Identify which cell holds the provided text, then report its (X, Y) central coordinate. 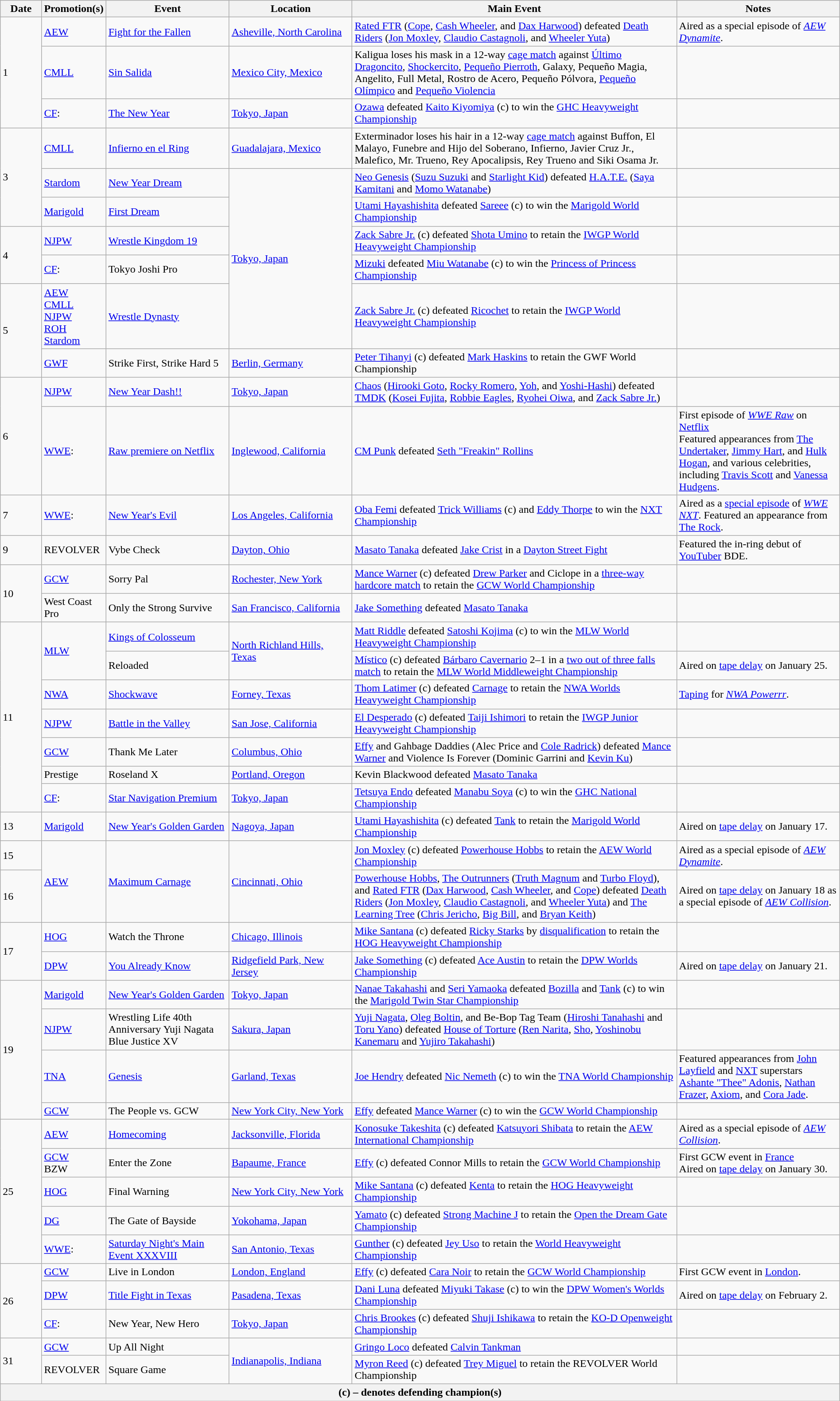
Aired on tape delay on January 21. (758, 965)
26 (21, 1301)
Forney, Texas (291, 694)
Yokohama, Japan (291, 1221)
Main Event (514, 9)
You Already Know (167, 965)
Tokyo Joshi Pro (167, 269)
The People vs. GCW (167, 1111)
Jake Something defeated Masato Tanaka (514, 608)
Garland, Texas (291, 1076)
Gunther (c) defeated Jey Uso to retain the World Heavyweight Championship (514, 1249)
Ridgefield Park, New Jersey (291, 965)
Chaos (Hirooki Goto, Rocky Romero, Yoh, and Yoshi-Hashi) defeated TMDK (Kosei Fujita, Robbie Eagles, Ryohei Oiwa, and Zack Sabre Jr.) (514, 392)
Utami Hayashishita (c) defeated Tank to retain the Marigold World Championship (514, 826)
Date (21, 9)
Strike First, Strike Hard 5 (167, 363)
Kevin Blackwood defeated Masato Tanaka (514, 775)
GCWBZW (74, 1163)
Effy (c) defeated Connor Mills to retain the GCW World Championship (514, 1163)
Kings of Colosseum (167, 636)
Stardom (74, 183)
New Year Dream (167, 183)
Thank Me Later (167, 752)
NWA (74, 694)
Gringo Loco defeated Calvin Tankman (514, 1346)
London, England (291, 1272)
Pasadena, Texas (291, 1295)
Mance Warner (c) defeated Drew Parker and Ciclope in a three-way hardcore match to retain the GCW World Championship (514, 579)
Mizuki defeated Miu Watanabe (c) to win the Princess of Princess Championship (514, 269)
Sorry Pal (167, 579)
11 (21, 717)
4 (21, 255)
San Francisco, California (291, 608)
Jon Moxley (c) defeated Powerhouse Hobbs to retain the AEW World Championship (514, 855)
Infierno en el Ring (167, 148)
Joe Hendry defeated Nic Nemeth (c) to win the TNA World Championship (514, 1076)
Zack Sabre Jr. (c) defeated Ricochet to retain the IWGP World Heavyweight Championship (514, 316)
Title Fight in Texas (167, 1295)
Prestige (74, 775)
Jake Something (c) defeated Ace Austin to retain the DPW Worlds Championship (514, 965)
3 (21, 177)
Cincinnati, Ohio (291, 882)
Neo Genesis (Suzu Suzuki and Starlight Kid) defeated H.A.T.E. (Saya Kamitani and Momo Watanabe) (514, 183)
Columbus, Ohio (291, 752)
Chris Brookes (c) defeated Shuji Ishikawa to retain the KO-D Openweight Championship (514, 1323)
San Jose, California (291, 723)
Místico (c) defeated Bárbaro Cavernario 2–1 in a two out of three falls match to retain the MLW World Middleweight Championship (514, 666)
Aired as a special episode of AEW Collision. (758, 1134)
Effy defeated Mance Warner (c) to win the GCW World Championship (514, 1111)
Roseland X (167, 775)
Battle in the Valley (167, 723)
Oba Femi defeated Trick Williams (c) and Eddy Thorpe to win the NXT Championship (514, 515)
Mike Santana (c) defeated Ricky Starks by disqualification to retain the HOG Heavyweight Championship (514, 937)
13 (21, 826)
Yamato (c) defeated Strong Machine J to retain the Open the Dream Gate Championship (514, 1221)
Maximum Carnage (167, 882)
Square Game (167, 1370)
Utami Hayashishita defeated Sareee (c) to win the Marigold World Championship (514, 212)
Bapaume, France (291, 1163)
Final Warning (167, 1191)
Aired as a special episode of WWE NXT. Featured an appearance from The Rock. (758, 515)
First GCW event in London. (758, 1272)
17 (21, 951)
DG (74, 1221)
Promotion(s) (74, 9)
GWF (74, 363)
MLW (74, 651)
Featured appearances from John Layfield and NXT superstars Ashante "Thee" Adonis, Nathan Frazer, Axiom, and Cora Jade. (758, 1076)
San Antonio, Texas (291, 1249)
New Year Dash!! (167, 392)
Aired on tape delay on January 17. (758, 826)
Wrestling Life 40th Anniversary Yuji Nagata Blue Justice XV (167, 1030)
The New Year (167, 113)
Asheville, North Carolina (291, 32)
Aired on tape delay on February 2. (758, 1295)
Berlin, Germany (291, 363)
Effy (c) defeated Cara Noir to retain the GCW World Championship (514, 1272)
6 (21, 436)
Jacksonville, Florida (291, 1134)
Featured the in-ring debut of YouTuber BDE. (758, 550)
Shockwave (167, 694)
Mike Santana (c) defeated Kenta to retain the HOG Heavyweight Championship (514, 1191)
Wrestle Dynasty (167, 316)
Peter Tihanyi (c) defeated Mark Haskins to retain the GWF World Championship (514, 363)
CM Punk defeated Seth "Freakin" Rollins (514, 450)
Indianapolis, Indiana (291, 1361)
Sin Salida (167, 73)
5 (21, 331)
Vybe Check (167, 550)
First Dream (167, 212)
Dayton, Ohio (291, 550)
Enter the Zone (167, 1163)
Genesis (167, 1076)
Wrestle Kingdom 19 (167, 240)
Effy and Gahbage Daddies (Alec Price and Cole Radrick) defeated Mance Warner and Violence Is Forever (Dominic Garrini and Kevin Ku) (514, 752)
10 (21, 593)
Portland, Oregon (291, 775)
First GCW event in FranceAired on tape delay on January 30. (758, 1163)
31 (21, 1361)
19 (21, 1050)
Live in London (167, 1272)
Location (291, 9)
Nanae Takahashi and Seri Yamaoka defeated Bozilla and Tank (c) to win the Marigold Twin Star Championship (514, 995)
Konosuke Takeshita (c) defeated Katsuyori Shibata to retain the AEW International Championship (514, 1134)
(c) – denotes defending champion(s) (420, 1392)
Event (167, 9)
Myron Reed (c) defeated Trey Miguel to retain the REVOLVER World Championship (514, 1370)
Mexico City, Mexico (291, 73)
Aired on tape delay on January 18 as a special episode of AEW Collision. (758, 896)
Thom Latimer (c) defeated Carnage to retain the NWA Worlds Heavyweight Championship (514, 694)
25 (21, 1191)
Guadalajara, Mexico (291, 148)
15 (21, 855)
Saturday Night's Main Event XXXVIII (167, 1249)
TNA (74, 1076)
7 (21, 515)
Masato Tanaka defeated Jake Crist in a Dayton Street Fight (514, 550)
North Richland Hills, Texas (291, 651)
Taping for NWA Powerrr. (758, 694)
Chicago, Illinois (291, 937)
Los Angeles, California (291, 515)
Zack Sabre Jr. (c) defeated Shota Umino to retain the IWGP World Heavyweight Championship (514, 240)
Matt Riddle defeated Satoshi Kojima (c) to win the MLW World Heavyweight Championship (514, 636)
AEWCMLLNJPWROHStardom (74, 316)
The Gate of Bayside (167, 1221)
Dani Luna defeated Miyuki Takase (c) to win the DPW Women's Worlds Championship (514, 1295)
Fight for the Fallen (167, 32)
Watch the Throne (167, 937)
Raw premiere on Netflix (167, 450)
New Year, New Hero (167, 1323)
9 (21, 550)
Rochester, New York (291, 579)
Reloaded (167, 666)
Tetsuya Endo defeated Manabu Soya (c) to win the GHC National Championship (514, 798)
16 (21, 896)
New Year's Evil (167, 515)
Rated FTR (Cope, Cash Wheeler, and Dax Harwood) defeated Death Riders (Jon Moxley, Claudio Castagnoli, and Wheeler Yuta) (514, 32)
Up All Night (167, 1346)
Homecoming (167, 1134)
Notes (758, 9)
Star Navigation Premium (167, 798)
1 (21, 73)
Aired on tape delay on January 25. (758, 666)
Inglewood, California (291, 450)
West Coast Pro (74, 608)
Ozawa defeated Kaito Kiyomiya (c) to win the GHC Heavyweight Championship (514, 113)
Sakura, Japan (291, 1030)
El Desperado (c) defeated Taiji Ishimori to retain the IWGP Junior Heavyweight Championship (514, 723)
Only the Strong Survive (167, 608)
Nagoya, Japan (291, 826)
